Provide the (X, Y) coordinate of the cell's center where the given text is located.  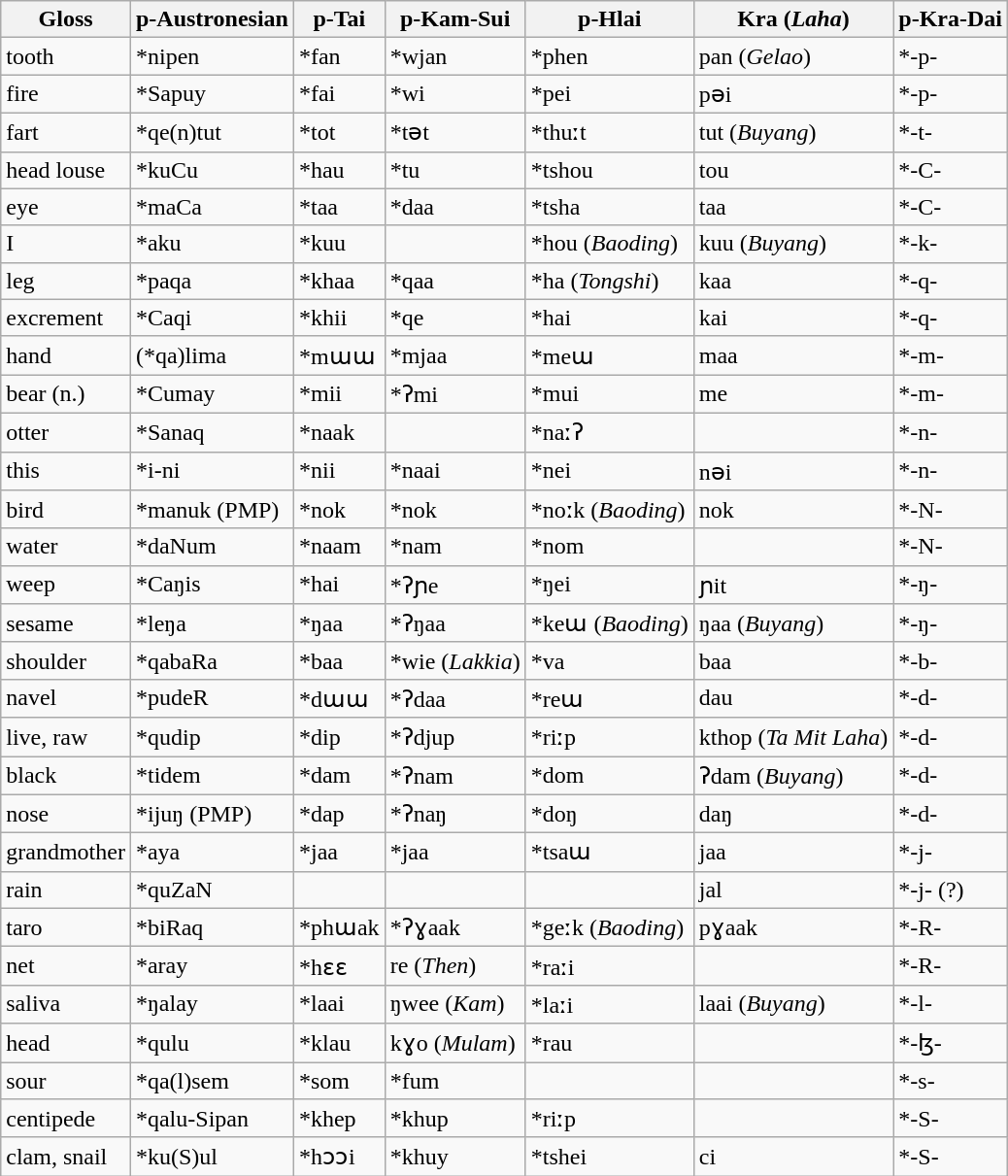
maa (793, 355)
nəi (793, 471)
*tu (454, 170)
kai (793, 318)
*laːi (610, 1004)
*aku (212, 244)
excrement (66, 318)
*reɯ (610, 698)
*wi (454, 94)
p-Austronesian (212, 19)
baa (793, 660)
*-j- (951, 853)
dau (793, 698)
p-Kam-Sui (454, 19)
*qaa (454, 281)
*naːʔ (610, 432)
*-l- (951, 1004)
*qe (454, 318)
Kra (Laha) (793, 19)
fire (66, 94)
*mui (610, 394)
grandmother (66, 853)
*ŋaa (339, 623)
I (66, 244)
*ʔdaa (454, 698)
centipede (66, 1119)
p-Hlai (610, 19)
rain (66, 890)
*naam (339, 547)
*tsaɯ (610, 853)
*wie (Lakkia) (454, 660)
leg (66, 281)
*Caqi (212, 318)
*qudip (212, 737)
sesame (66, 623)
*manuk (PMP) (212, 510)
*maCa (212, 207)
jaa (793, 853)
otter (66, 432)
*qalu-Sipan (212, 1119)
*ijuŋ (PMP) (212, 814)
*dap (339, 814)
hand (66, 355)
*khup (454, 1119)
*laai (339, 1004)
*ku(S)ul (212, 1157)
*fum (454, 1081)
live, raw (66, 737)
*pudeR (212, 698)
tut (Buyang) (793, 132)
*mɯɯ (339, 355)
jal (793, 890)
taa (793, 207)
*nipen (212, 56)
*hɔɔi (339, 1157)
ɲit (793, 585)
*Caŋis (212, 585)
nok (793, 510)
p-Kra-Dai (951, 19)
Gloss (66, 19)
*aray (212, 966)
*noːk (Baoding) (610, 510)
*phɯak (339, 927)
kaa (793, 281)
*khii (339, 318)
*va (610, 660)
*ʔŋaa (454, 623)
*-b- (951, 660)
*Cumay (212, 394)
saliva (66, 1004)
net (66, 966)
laai (Buyang) (793, 1004)
pan (Gelao) (793, 56)
weep (66, 585)
*-ɮ- (951, 1043)
*Sanaq (212, 432)
*dɯɯ (339, 698)
*tot (339, 132)
*ŋei (610, 585)
sour (66, 1081)
*keɯ (Baoding) (610, 623)
*naai (454, 471)
*-j- (?) (951, 890)
*dom (610, 775)
*meɯ (610, 355)
*rau (610, 1043)
*ha (Tongshi) (610, 281)
*taa (339, 207)
*ŋalay (212, 1004)
*qulu (212, 1043)
*tshei (610, 1157)
*ʔmi (454, 394)
*kuCu (212, 170)
*kuu (339, 244)
*Sapuy (212, 94)
*doŋ (610, 814)
*tət (454, 132)
*paqa (212, 281)
*tidem (212, 775)
*phen (610, 56)
*som (339, 1081)
*daa (454, 207)
*ʔdjup (454, 737)
*ʔnaŋ (454, 814)
*-t- (951, 132)
taro (66, 927)
kthop (Ta Mit Laha) (793, 737)
*leŋa (212, 623)
*-s- (951, 1081)
tou (793, 170)
*naak (339, 432)
ʔdam (Buyang) (793, 775)
*dip (339, 737)
water (66, 547)
*nom (610, 547)
head (66, 1043)
clam, snail (66, 1157)
black (66, 775)
fart (66, 132)
*ʔɣaak (454, 927)
*wjan (454, 56)
bird (66, 510)
shoulder (66, 660)
p-Tai (339, 19)
*biRaq (212, 927)
daŋ (793, 814)
*raːi (610, 966)
*mii (339, 394)
*thuːt (610, 132)
this (66, 471)
*mjaa (454, 355)
*tsha (610, 207)
*hɛɛ (339, 966)
ŋwee (Kam) (454, 1004)
pəi (793, 94)
head louse (66, 170)
me (793, 394)
*qa(l)sem (212, 1081)
*nii (339, 471)
*-k- (951, 244)
ci (793, 1157)
*pei (610, 94)
*fai (339, 94)
*ʔɲe (454, 585)
*aya (212, 853)
tooth (66, 56)
*daNum (212, 547)
*i-ni (212, 471)
*khep (339, 1119)
*quZaN (212, 890)
nose (66, 814)
kuu (Buyang) (793, 244)
*dam (339, 775)
navel (66, 698)
pɣaak (793, 927)
*qe(n)tut (212, 132)
eye (66, 207)
*nei (610, 471)
*fan (339, 56)
*qabaRa (212, 660)
*geːk (Baoding) (610, 927)
*khaa (339, 281)
*baa (339, 660)
(*qa)lima (212, 355)
*ʔnam (454, 775)
*khuy (454, 1157)
*hau (339, 170)
kɣo (Mulam) (454, 1043)
ŋaa (Buyang) (793, 623)
re (Then) (454, 966)
bear (n.) (66, 394)
*hou (Baoding) (610, 244)
*nam (454, 547)
*tshou (610, 170)
*klau (339, 1043)
